Return the (X, Y) coordinate for the center point of the cell that contains the specified text.  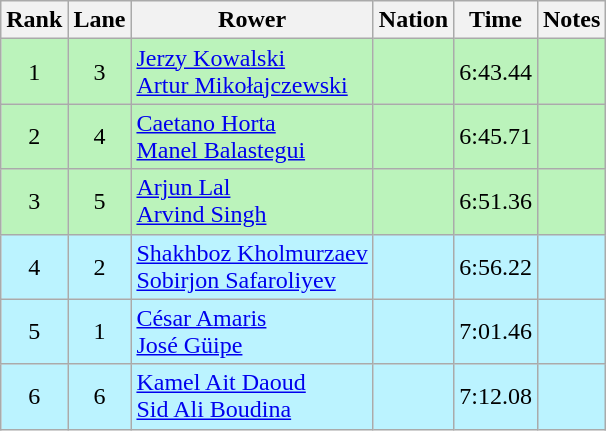
Notes (571, 20)
Rower (252, 20)
Shakhboz KholmurzaevSobirjon Safaroliyev (252, 266)
7:01.46 (496, 332)
6:43.44 (496, 72)
Rank (34, 20)
César AmarisJosé Güipe (252, 332)
Time (496, 20)
Caetano HortaManel Balastegui (252, 136)
Nation (413, 20)
Lane (100, 20)
6:56.22 (496, 266)
7:12.08 (496, 396)
6:45.71 (496, 136)
Jerzy KowalskiArtur Mikołajczewski (252, 72)
Arjun LalArvind Singh (252, 202)
6:51.36 (496, 202)
Kamel Ait DaoudSid Ali Boudina (252, 396)
